Detect which cell encompasses the target text, then output its [X, Y] center coordinate. 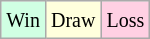
Draw [72, 20]
Win [24, 20]
Loss [126, 20]
